Return [X, Y] of the center of cell containing provided text 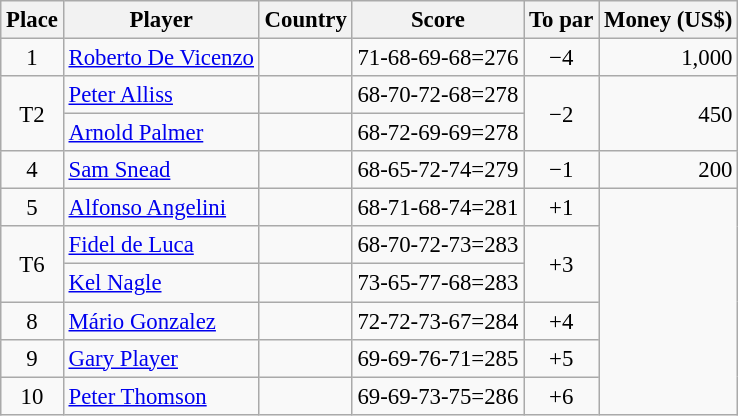
Place [32, 20]
1 [32, 58]
Peter Alliss [161, 95]
71-68-69-68=276 [438, 58]
Peter Thomson [161, 396]
−1 [562, 170]
10 [32, 396]
+5 [562, 358]
68-70-72-68=278 [438, 95]
68-65-72-74=279 [438, 170]
450 [668, 114]
1,000 [668, 58]
Arnold Palmer [161, 133]
73-65-77-68=283 [438, 283]
Sam Snead [161, 170]
+6 [562, 396]
69-69-76-71=285 [438, 358]
200 [668, 170]
Money (US$) [668, 20]
Kel Nagle [161, 283]
+4 [562, 321]
Alfonso Angelini [161, 208]
4 [32, 170]
Roberto De Vicenzo [161, 58]
+1 [562, 208]
+3 [562, 264]
−4 [562, 58]
68-71-68-74=281 [438, 208]
Fidel de Luca [161, 245]
To par [562, 20]
72-72-73-67=284 [438, 321]
8 [32, 321]
9 [32, 358]
Gary Player [161, 358]
Country [306, 20]
T2 [32, 114]
Player [161, 20]
T6 [32, 264]
68-70-72-73=283 [438, 245]
5 [32, 208]
68-72-69-69=278 [438, 133]
69-69-73-75=286 [438, 396]
−2 [562, 114]
Score [438, 20]
Mário Gonzalez [161, 321]
